Find where the given text appears and provide that cell's center as [x, y] coordinate. 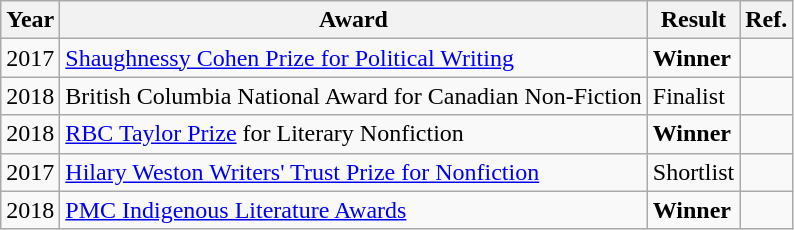
Hilary Weston Writers' Trust Prize for Nonfiction [354, 172]
PMC Indigenous Literature Awards [354, 210]
Year [30, 20]
Shortlist [693, 172]
Finalist [693, 96]
RBC Taylor Prize for Literary Nonfiction [354, 134]
Award [354, 20]
Shaughnessy Cohen Prize for Political Writing [354, 58]
Result [693, 20]
British Columbia National Award for Canadian Non-Fiction [354, 96]
Ref. [766, 20]
